Identify which cell holds the provided text, then report its [x, y] central coordinate. 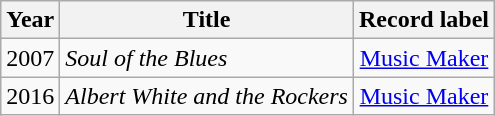
Albert White and the Rockers [207, 96]
2016 [30, 96]
Soul of the Blues [207, 58]
Title [207, 20]
2007 [30, 58]
Year [30, 20]
Record label [424, 20]
